From the cell containing the given text, extract its center point as (X, Y) coordinate. 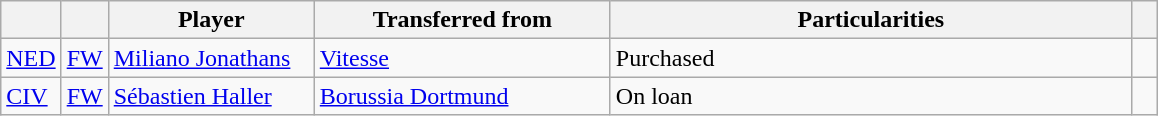
Particularities (870, 20)
Player (211, 20)
Vitesse (462, 58)
Miliano Jonathans (211, 58)
NED (31, 58)
Purchased (870, 58)
Borussia Dortmund (462, 96)
Sébastien Haller (211, 96)
On loan (870, 96)
CIV (31, 96)
Transferred from (462, 20)
